Detect which cell encompasses the target text, then output its (X, Y) center coordinate. 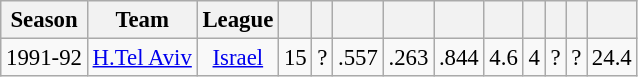
.263 (408, 58)
.844 (459, 58)
24.4 (612, 58)
Season (44, 20)
1991-92 (44, 58)
Israel (238, 58)
4 (534, 58)
Team (142, 20)
15 (296, 58)
4.6 (504, 58)
H.Tel Aviv (142, 58)
.557 (358, 58)
League (238, 20)
